Return [X, Y] of the center of cell containing provided text 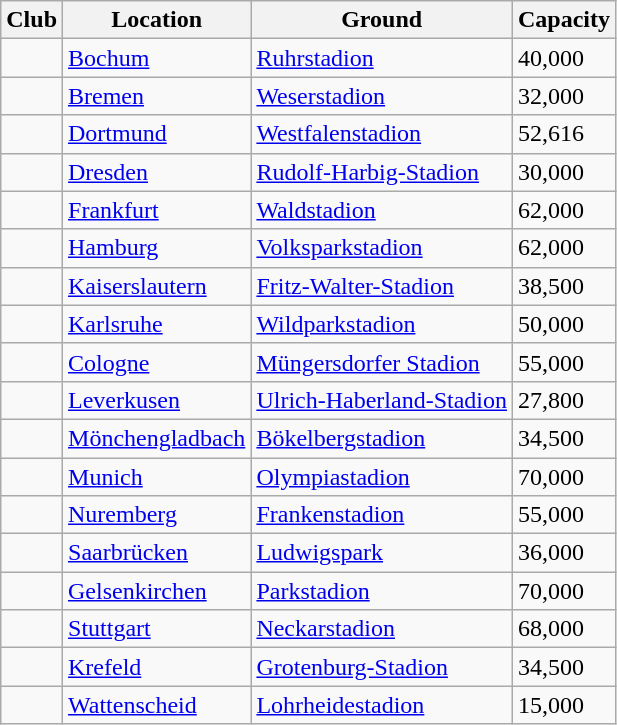
Waldstadion [382, 210]
Ludwigspark [382, 553]
Leverkusen [157, 400]
Ulrich-Haberland-Stadion [382, 400]
Wattenscheid [157, 705]
Frankfurt [157, 210]
Dresden [157, 172]
Nuremberg [157, 515]
Bremen [157, 96]
Lohrheidestadion [382, 705]
Bökelbergstadion [382, 438]
Cologne [157, 362]
Rudolf-Harbig-Stadion [382, 172]
Stuttgart [157, 629]
Parkstadion [382, 591]
Krefeld [157, 667]
Saarbrücken [157, 553]
50,000 [564, 324]
Mönchengladbach [157, 438]
Olympiastadion [382, 477]
Location [157, 20]
36,000 [564, 553]
Kaiserslautern [157, 286]
Westfalenstadion [382, 134]
Munich [157, 477]
Capacity [564, 20]
Dortmund [157, 134]
Grotenburg-Stadion [382, 667]
27,800 [564, 400]
15,000 [564, 705]
Müngersdorfer Stadion [382, 362]
Gelsenkirchen [157, 591]
30,000 [564, 172]
Neckarstadion [382, 629]
Volksparkstadion [382, 248]
Club [32, 20]
38,500 [564, 286]
Fritz-Walter-Stadion [382, 286]
Ground [382, 20]
52,616 [564, 134]
32,000 [564, 96]
Bochum [157, 58]
Wildparkstadion [382, 324]
40,000 [564, 58]
Karlsruhe [157, 324]
Ruhrstadion [382, 58]
Frankenstadion [382, 515]
68,000 [564, 629]
Weserstadion [382, 96]
Hamburg [157, 248]
